Return [X, Y] of the center of cell containing provided text 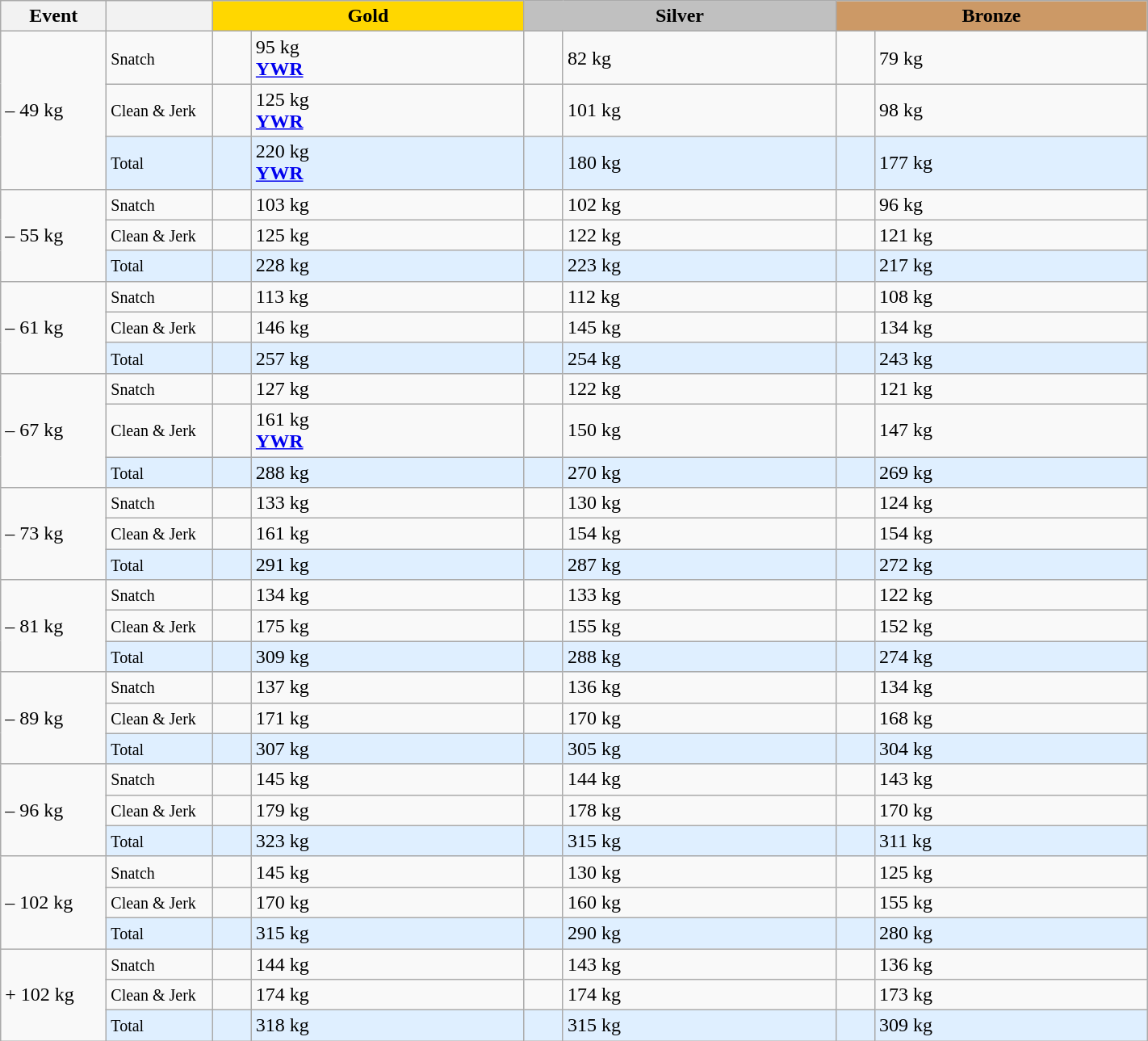
– 73 kg [53, 534]
223 kg [699, 266]
307 kg [388, 749]
82 kg [699, 58]
147 kg [1011, 430]
96 kg [1011, 204]
– 102 kg [53, 902]
79 kg [1011, 58]
Gold [368, 16]
269 kg [1011, 472]
168 kg [1011, 718]
280 kg [1011, 933]
101 kg [699, 110]
171 kg [388, 718]
257 kg [388, 358]
220 kgYWR [388, 163]
124 kg [1011, 503]
175 kg [388, 626]
Silver [680, 16]
152 kg [1011, 626]
217 kg [1011, 266]
103 kg [388, 204]
– 61 kg [53, 327]
146 kg [388, 327]
Bronze [991, 16]
177 kg [1011, 163]
102 kg [699, 204]
– 89 kg [53, 718]
+ 102 kg [53, 994]
– 81 kg [53, 626]
160 kg [699, 902]
305 kg [699, 749]
287 kg [699, 565]
– 96 kg [53, 810]
113 kg [388, 296]
112 kg [699, 296]
179 kg [388, 810]
161 kgYWR [388, 430]
127 kg [388, 388]
254 kg [699, 358]
304 kg [1011, 749]
108 kg [1011, 296]
– 55 kg [53, 235]
150 kg [699, 430]
228 kg [388, 266]
95 kgYWR [388, 58]
Event [53, 16]
323 kg [388, 841]
– 49 kg [53, 110]
– 67 kg [53, 430]
161 kg [388, 534]
98 kg [1011, 110]
173 kg [1011, 995]
180 kg [699, 163]
318 kg [388, 1026]
274 kg [1011, 657]
272 kg [1011, 565]
311 kg [1011, 841]
125 kgYWR [388, 110]
178 kg [699, 810]
290 kg [699, 933]
243 kg [1011, 358]
137 kg [388, 687]
270 kg [699, 472]
291 kg [388, 565]
